Return the (X, Y) coordinate for the center point of the cell that contains the specified text.  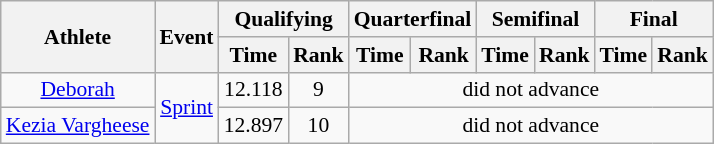
12.118 (254, 90)
Final (654, 19)
Semifinal (535, 19)
Quarterfinal (413, 19)
10 (318, 126)
9 (318, 90)
Athlete (78, 36)
Qualifying (284, 19)
Deborah (78, 90)
Sprint (187, 108)
12.897 (254, 126)
Event (187, 36)
Kezia Vargheese (78, 126)
